Identify which cell holds the provided text, then report its [X, Y] central coordinate. 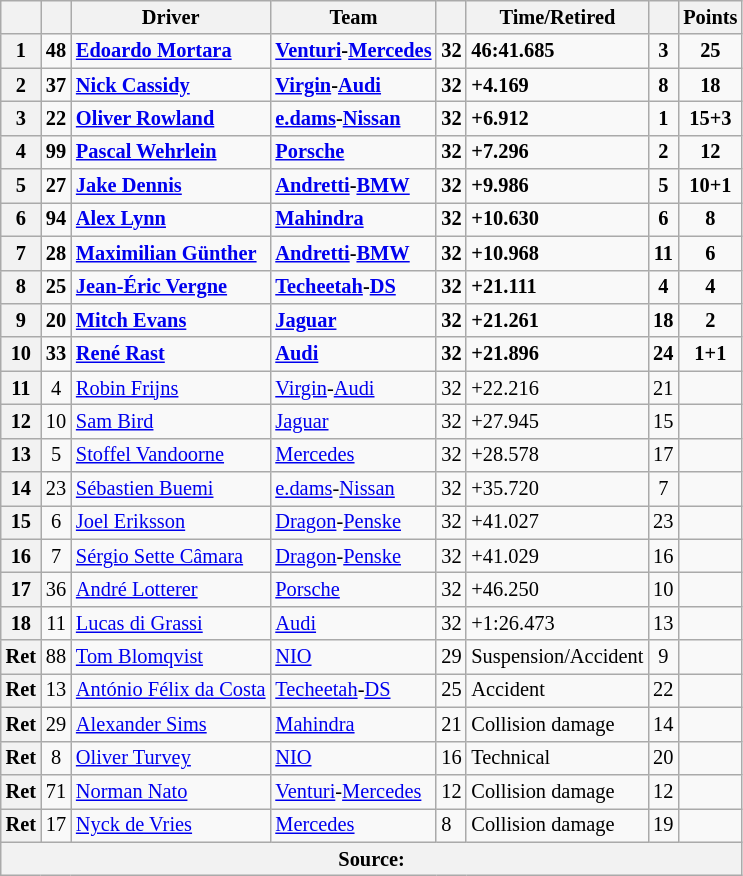
Tom Blomqvist [170, 657]
+10.630 [557, 219]
+21.261 [557, 320]
Joel Eriksson [170, 522]
Source: [372, 859]
Oliver Turvey [170, 758]
+22.216 [557, 388]
Edoardo Mortara [170, 51]
71 [56, 791]
Alex Lynn [170, 219]
99 [56, 152]
+7.296 [557, 152]
Sam Bird [170, 421]
10+1 [710, 186]
Jean-Éric Vergne [170, 287]
Alexander Sims [170, 724]
Stoffel Vandoorne [170, 455]
27 [56, 186]
André Lotterer [170, 589]
+9.986 [557, 186]
Oliver Rowland [170, 118]
Sérgio Sette Câmara [170, 556]
28 [56, 253]
+21.896 [557, 354]
Lucas di Grassi [170, 623]
48 [56, 51]
António Félix da Costa [170, 690]
+4.169 [557, 85]
Nick Cassidy [170, 85]
Norman Nato [170, 791]
46:41.685 [557, 51]
Maximilian Günther [170, 253]
+21.111 [557, 287]
Time/Retired [557, 17]
Technical [557, 758]
+41.027 [557, 522]
+46.250 [557, 589]
36 [56, 589]
1+1 [710, 354]
Mitch Evans [170, 320]
33 [56, 354]
24 [663, 354]
Robin Frijns [170, 388]
René Rast [170, 354]
15+3 [710, 118]
+27.945 [557, 421]
+1:26.473 [557, 623]
+10.968 [557, 253]
94 [56, 219]
Points [710, 17]
Sébastien Buemi [170, 489]
19 [663, 825]
+6.912 [557, 118]
37 [56, 85]
88 [56, 657]
+35.720 [557, 489]
+41.029 [557, 556]
Team [353, 17]
Accident [557, 690]
Pascal Wehrlein [170, 152]
Jake Dennis [170, 186]
Nyck de Vries [170, 825]
Driver [170, 17]
+28.578 [557, 455]
Suspension/Accident [557, 657]
